Detect which cell encompasses the target text, then output its [X, Y] center coordinate. 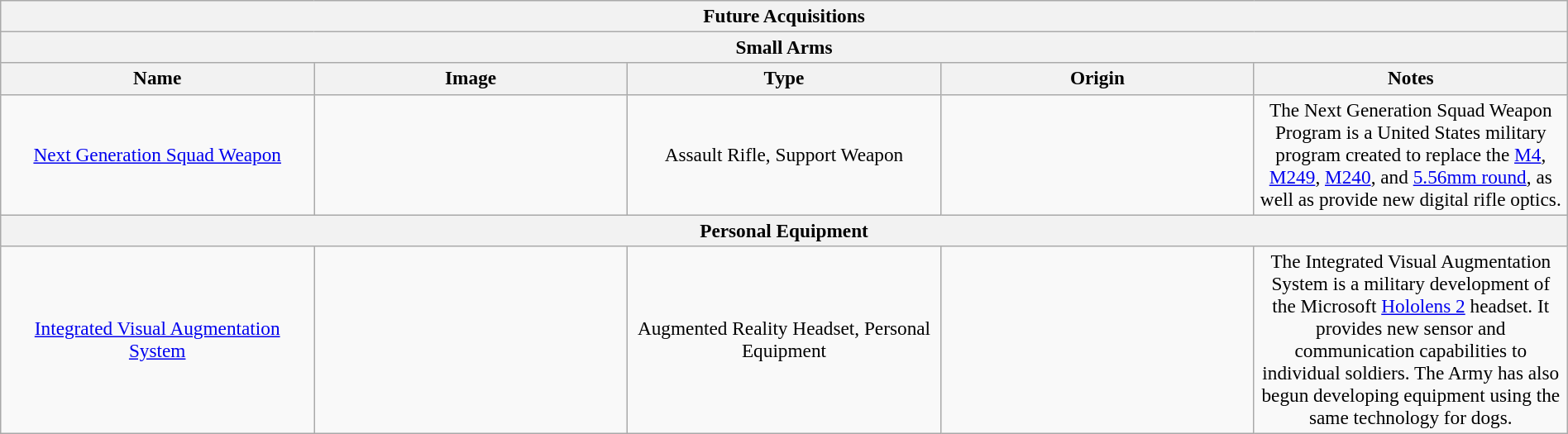
Notes [1411, 79]
Assault Rifle, Support Weapon [784, 155]
Image [471, 79]
Origin [1097, 79]
Small Arms [784, 47]
Augmented Reality Headset, Personal Equipment [784, 339]
Personal Equipment [784, 230]
Next Generation Squad Weapon [157, 155]
Name [157, 79]
Integrated Visual Augmentation System [157, 339]
Type [784, 79]
Future Acquisitions [784, 16]
